Output the (x, y) coordinate of the center of the cell containing the given text.  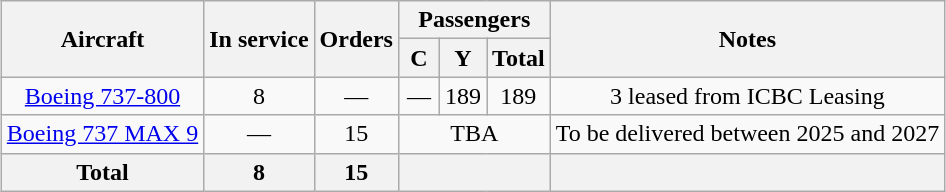
Aircraft (102, 39)
TBA (474, 134)
Orders (356, 39)
Notes (748, 39)
Boeing 737 MAX 9 (102, 134)
C (418, 58)
3 leased from ICBC Leasing (748, 96)
To be delivered between 2025 and 2027 (748, 134)
Passengers (474, 20)
Y (464, 58)
Boeing 737-800 (102, 96)
In service (259, 39)
